Search for the cell housing the specified text and yield its [x, y] center coordinate. 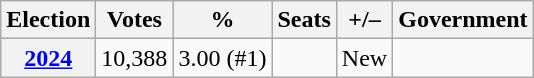
Election [48, 20]
Seats [304, 20]
10,388 [134, 58]
New [364, 58]
Votes [134, 20]
% [222, 20]
2024 [48, 58]
3.00 (#1) [222, 58]
Government [463, 20]
+/– [364, 20]
